Detect which cell encompasses the target text, then output its (X, Y) center coordinate. 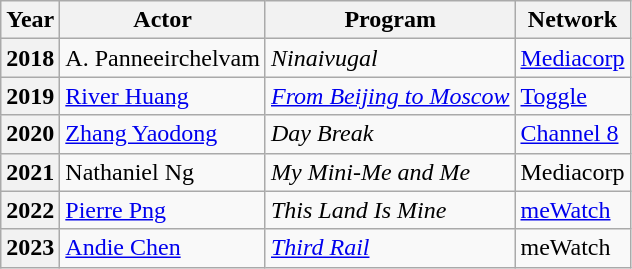
Nathaniel Ng (163, 172)
2018 (30, 58)
My Mini-Me and Me (390, 172)
Andie Chen (163, 248)
A. Panneeirchelvam (163, 58)
Day Break (390, 134)
Program (390, 20)
Year (30, 20)
River Huang (163, 96)
Toggle (572, 96)
2022 (30, 210)
2021 (30, 172)
2020 (30, 134)
From Beijing to Moscow (390, 96)
Third Rail (390, 248)
Channel 8 (572, 134)
2019 (30, 96)
Pierre Png (163, 210)
Zhang Yaodong (163, 134)
2023 (30, 248)
This Land Is Mine (390, 210)
Actor (163, 20)
Ninaivugal (390, 58)
Network (572, 20)
